Search for the cell housing the specified text and yield its [x, y] center coordinate. 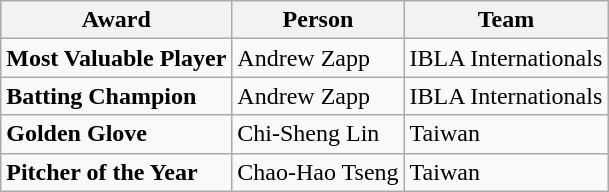
Person [318, 20]
Team [506, 20]
Golden Glove [116, 134]
Chao-Hao Tseng [318, 172]
Pitcher of the Year [116, 172]
Award [116, 20]
Most Valuable Player [116, 58]
Batting Champion [116, 96]
Chi-Sheng Lin [318, 134]
